Extract the (x, y) coordinate from the center of the cell holding the provided text.  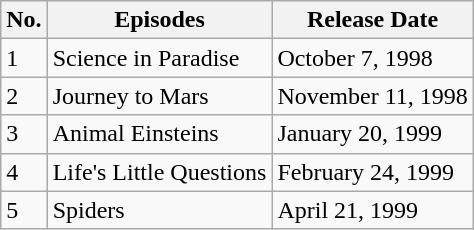
Life's Little Questions (160, 172)
Spiders (160, 210)
Animal Einsteins (160, 134)
4 (24, 172)
April 21, 1999 (372, 210)
No. (24, 20)
November 11, 1998 (372, 96)
February 24, 1999 (372, 172)
Episodes (160, 20)
October 7, 1998 (372, 58)
Release Date (372, 20)
Science in Paradise (160, 58)
January 20, 1999 (372, 134)
1 (24, 58)
3 (24, 134)
5 (24, 210)
2 (24, 96)
Journey to Mars (160, 96)
